Search for the cell housing the specified text and yield its (X, Y) center coordinate. 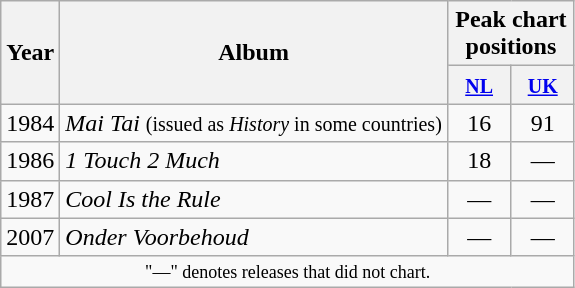
NL (479, 85)
18 (479, 161)
UK (543, 85)
16 (479, 123)
Peak chart positions (510, 34)
1986 (30, 161)
"—" denotes releases that did not chart. (288, 272)
1984 (30, 123)
Cool Is the Rule (254, 199)
Album (254, 52)
2007 (30, 237)
1987 (30, 199)
Mai Tai (issued as History in some countries) (254, 123)
1 Touch 2 Much (254, 161)
91 (543, 123)
Year (30, 52)
Onder Voorbehoud (254, 237)
